Scan for the cell matching the given text and deliver its (X, Y) coordinate at center. 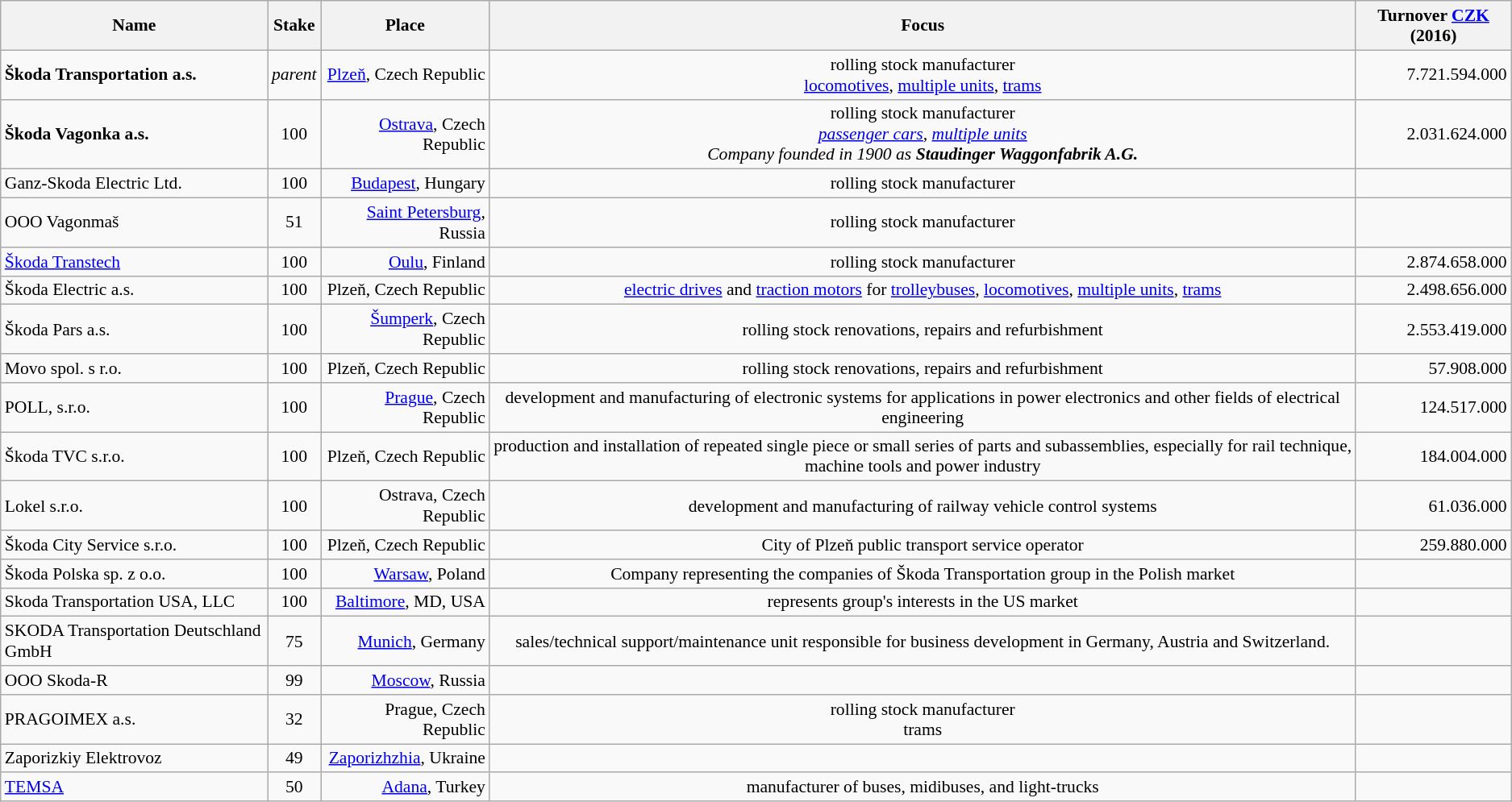
Warsaw, Poland (405, 574)
Movo spol. s r.o. (134, 368)
49 (294, 758)
124.517.000 (1433, 408)
Saint Petersburg, Russia (405, 222)
184.004.000 (1433, 456)
Baltimore, MD, USA (405, 602)
Šumperk, Czech Republic (405, 329)
Place (405, 26)
57.908.000 (1433, 368)
rolling stock manufacturer locomotives, multiple units, trams (923, 74)
2.874.658.000 (1433, 262)
75 (294, 642)
OOO Vagonmaš (134, 222)
rolling stock manufacturer passenger cars, multiple units Company founded in 1900 as Staudinger Waggonfabrik A.G. (923, 134)
2.031.624.000 (1433, 134)
Škoda City Service s.r.o. (134, 545)
SKODA Transportation Deutschland GmbH (134, 642)
Škoda Transportation a.s. (134, 74)
32 (294, 719)
61.036.000 (1433, 506)
development and manufacturing of electronic systems for applications in power electronics and other fields of electrical engineering (923, 408)
Munich, Germany (405, 642)
OOO Skoda-R (134, 680)
TEMSA (134, 787)
Ganz-Skoda Electric Ltd. (134, 184)
Škoda Vagonka a.s. (134, 134)
Name (134, 26)
PRAGOIMEX a.s. (134, 719)
Adana, Turkey (405, 787)
parent (294, 74)
Škoda Electric a.s. (134, 290)
99 (294, 680)
Stake (294, 26)
Budapest, Hungary (405, 184)
259.880.000 (1433, 545)
2.498.656.000 (1433, 290)
POLL, s.r.o. (134, 408)
Zaporizhzhia, Ukraine (405, 758)
Škoda TVC s.r.o. (134, 456)
Škoda Pars a.s. (134, 329)
7.721.594.000 (1433, 74)
electric drives and traction motors for trolleybuses, locomotives, multiple units, trams (923, 290)
manufacturer of buses, midibuses, and light-trucks (923, 787)
represents group's interests in the US market (923, 602)
Oulu, Finland (405, 262)
51 (294, 222)
Company representing the companies of Škoda Transportation group in the Polish market (923, 574)
rolling stock manufacturer trams (923, 719)
50 (294, 787)
Moscow, Russia (405, 680)
Škoda Polska sp. z o.o. (134, 574)
Zaporizkiy Elektrovoz (134, 758)
Turnover CZK (2016) (1433, 26)
Škoda Transtech (134, 262)
Skoda Transportation USA, LLC (134, 602)
Focus (923, 26)
sales/technical support/maintenance unit responsible for business development in Germany, Austria and Switzerland. (923, 642)
Lokel s.r.o. (134, 506)
development and manufacturing of railway vehicle control systems (923, 506)
2.553.419.000 (1433, 329)
City of Plzeň public transport service operator (923, 545)
